Output the (x, y) coordinate of the center of the cell containing the given text.  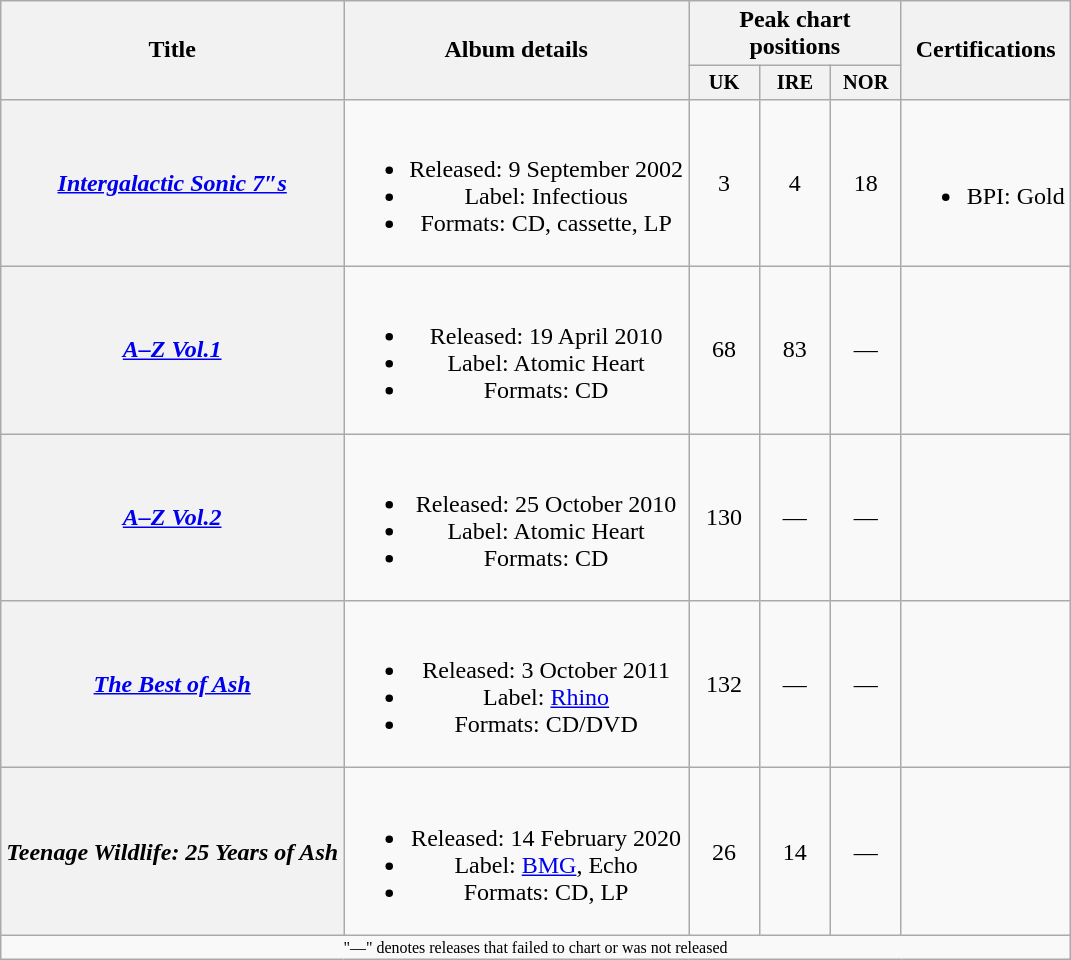
"—" denotes releases that failed to chart or was not released (536, 947)
18 (866, 182)
Released: 3 October 2011Label: RhinoFormats: CD/DVD (516, 684)
Peak chart positions (796, 34)
Certifications (986, 50)
NOR (866, 83)
4 (794, 182)
BPI: Gold (986, 182)
Album details (516, 50)
A–Z Vol.2 (172, 518)
Intergalactic Sonic 7″s (172, 182)
Released: 25 October 2010Label: Atomic HeartFormats: CD (516, 518)
Released: 19 April 2010Label: Atomic HeartFormats: CD (516, 350)
26 (724, 852)
132 (724, 684)
Teenage Wildlife: 25 Years of Ash (172, 852)
Title (172, 50)
Released: 9 September 2002Label: InfectiousFormats: CD, cassette, LP (516, 182)
3 (724, 182)
68 (724, 350)
130 (724, 518)
14 (794, 852)
A–Z Vol.1 (172, 350)
IRE (794, 83)
The Best of Ash (172, 684)
UK (724, 83)
Released: 14 February 2020Label: BMG, EchoFormats: CD, LP (516, 852)
83 (794, 350)
